Extract the (X, Y) coordinate from the center of the cell holding the provided text.  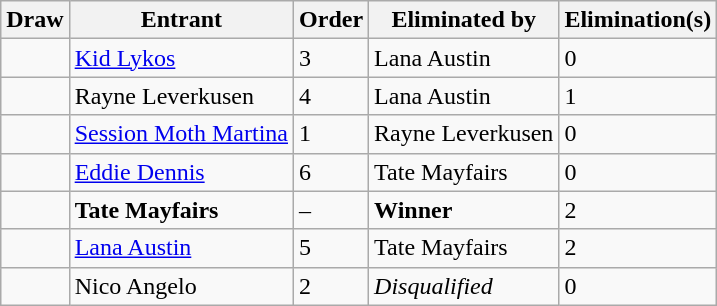
Winner (464, 210)
Session Moth Martina (181, 134)
6 (332, 172)
Draw (35, 20)
5 (332, 248)
– (332, 210)
Order (332, 20)
Disqualified (464, 286)
Entrant (181, 20)
Kid Lykos (181, 58)
3 (332, 58)
Elimination(s) (638, 20)
Eliminated by (464, 20)
Nico Angelo (181, 286)
Eddie Dennis (181, 172)
4 (332, 96)
